Return [X, Y] of the center of cell containing provided text 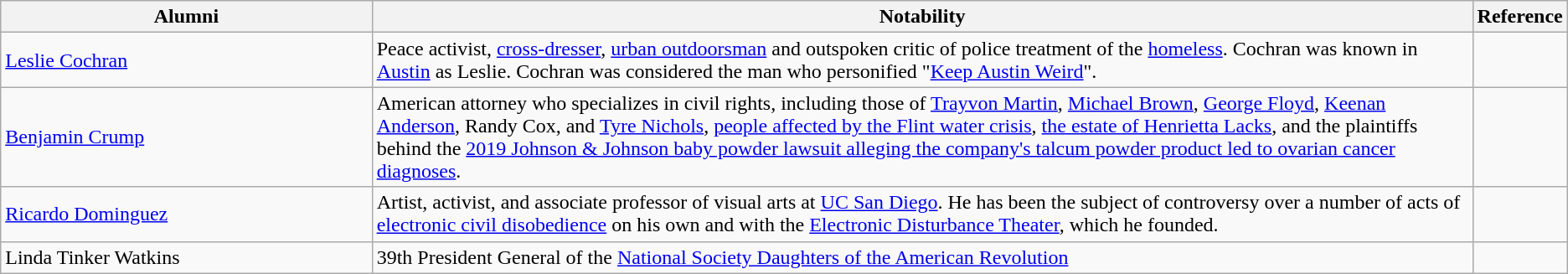
Linda Tinker Watkins [186, 257]
39th President General of the National Society Daughters of the American Revolution [922, 257]
Notability [922, 17]
Leslie Cochran [186, 60]
Alumni [186, 17]
Reference [1519, 17]
Benjamin Crump [186, 137]
Ricardo Dominguez [186, 215]
